Return (X, Y) of the center of cell containing provided text 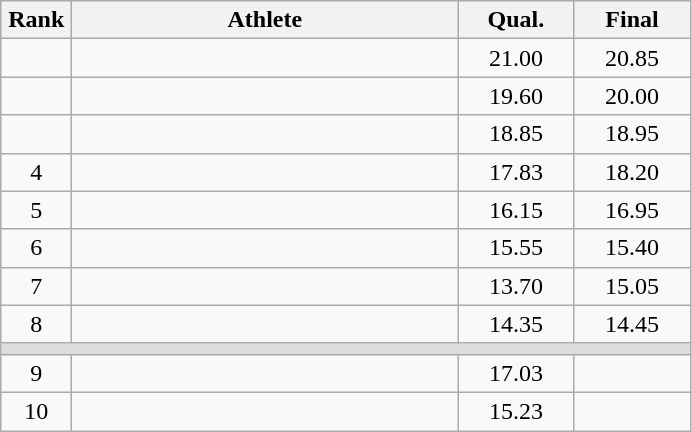
18.20 (632, 172)
15.23 (516, 411)
17.03 (516, 373)
15.05 (632, 286)
Qual. (516, 20)
21.00 (516, 58)
19.60 (516, 96)
16.15 (516, 210)
4 (36, 172)
8 (36, 324)
14.45 (632, 324)
Rank (36, 20)
15.40 (632, 248)
7 (36, 286)
9 (36, 373)
Final (632, 20)
10 (36, 411)
15.55 (516, 248)
14.35 (516, 324)
16.95 (632, 210)
20.85 (632, 58)
17.83 (516, 172)
6 (36, 248)
18.95 (632, 134)
18.85 (516, 134)
5 (36, 210)
13.70 (516, 286)
20.00 (632, 96)
Athlete (265, 20)
